Scan for the cell matching the given text and deliver its [x, y] coordinate at center. 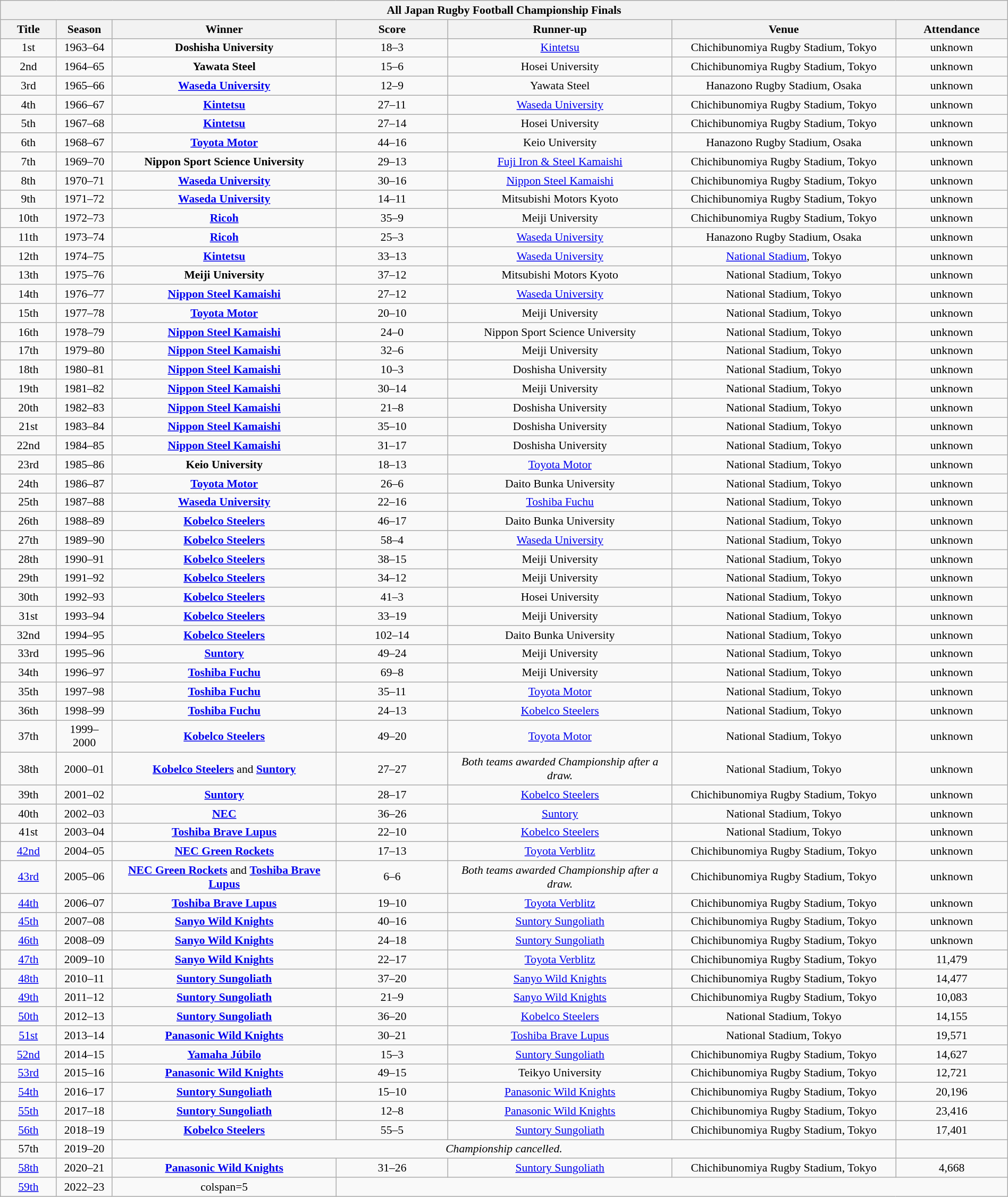
53rd [29, 1073]
14,477 [952, 979]
2012–13 [84, 1017]
20th [29, 408]
7th [29, 162]
2001–02 [84, 795]
26th [29, 521]
1997–98 [84, 692]
1995–96 [84, 654]
36th [29, 711]
43rd [29, 877]
1969–70 [84, 162]
38th [29, 769]
21–8 [392, 408]
6th [29, 143]
14–11 [392, 199]
All Japan Rugby Football Championship Finals [504, 10]
23rd [29, 465]
Attendance [952, 29]
11,479 [952, 960]
27–27 [392, 769]
9th [29, 199]
1978–79 [84, 332]
12–8 [392, 1111]
22nd [29, 446]
27th [29, 541]
29th [29, 578]
14,155 [952, 1017]
46th [29, 941]
39th [29, 795]
8th [29, 181]
23,416 [952, 1111]
4th [29, 105]
29–13 [392, 162]
12th [29, 256]
1971–72 [84, 199]
36–26 [392, 814]
69–8 [392, 673]
30–14 [392, 389]
30–16 [392, 181]
31–17 [392, 446]
1963–64 [84, 48]
1991–92 [84, 578]
58th [29, 1168]
2011–12 [84, 998]
34–12 [392, 578]
2006–07 [84, 903]
38–15 [392, 559]
Score [392, 29]
Yamaha Júbilo [224, 1055]
57th [29, 1149]
1999–2000 [84, 737]
32nd [29, 635]
28th [29, 559]
15–10 [392, 1092]
36–20 [392, 1017]
46–17 [392, 521]
1975–76 [84, 275]
52nd [29, 1055]
1964–65 [84, 67]
37th [29, 737]
34th [29, 673]
21–9 [392, 998]
NEC Green Rockets [224, 852]
40–16 [392, 922]
1984–85 [84, 446]
1965–66 [84, 86]
2004–05 [84, 852]
14,627 [952, 1055]
49–20 [392, 737]
30–21 [392, 1035]
13th [29, 275]
18th [29, 370]
48th [29, 979]
4,668 [952, 1168]
37–12 [392, 275]
55–5 [392, 1130]
6–6 [392, 877]
19th [29, 389]
24–0 [392, 332]
20,196 [952, 1092]
32–6 [392, 351]
59th [29, 1187]
Season [84, 29]
49th [29, 998]
2009–10 [84, 960]
47th [29, 960]
Title [29, 29]
15–6 [392, 67]
14th [29, 294]
55th [29, 1111]
18–3 [392, 48]
Kobelco Steelers and Suntory [224, 769]
10,083 [952, 998]
colspan=5 [224, 1187]
1972–73 [84, 218]
1977–78 [84, 313]
2016–17 [84, 1092]
19–10 [392, 903]
27–11 [392, 105]
5th [29, 124]
35–9 [392, 218]
49–24 [392, 654]
1980–81 [84, 370]
51st [29, 1035]
11th [29, 238]
1987–88 [84, 502]
10th [29, 218]
1989–90 [84, 541]
17th [29, 351]
20–10 [392, 313]
2013–14 [84, 1035]
NEC Green Rockets and Toshiba Brave Lupus [224, 877]
56th [29, 1130]
2022–23 [84, 1187]
2007–08 [84, 922]
Fuji Iron & Steel Kamaishi [560, 162]
54th [29, 1092]
1986–87 [84, 484]
17–13 [392, 852]
Venue [784, 29]
18–13 [392, 465]
1982–83 [84, 408]
40th [29, 814]
24–13 [392, 711]
31–26 [392, 1168]
41–3 [392, 597]
1994–95 [84, 635]
2010–11 [84, 979]
44th [29, 903]
2008–09 [84, 941]
Winner [224, 29]
1979–80 [84, 351]
2020–21 [84, 1168]
2002–03 [84, 814]
35–11 [392, 692]
Championship cancelled. [504, 1149]
2005–06 [84, 877]
1992–93 [84, 597]
1993–94 [84, 616]
26–6 [392, 484]
41st [29, 832]
Teikyo University [560, 1073]
33–19 [392, 616]
1998–99 [84, 711]
25–3 [392, 238]
1968–67 [84, 143]
2000–01 [84, 769]
2017–18 [84, 1111]
1983–84 [84, 427]
22–17 [392, 960]
27–14 [392, 124]
30th [29, 597]
12,721 [952, 1073]
21st [29, 427]
1990–91 [84, 559]
102–14 [392, 635]
35th [29, 692]
15th [29, 313]
22–10 [392, 832]
10–3 [392, 370]
12–9 [392, 86]
1985–86 [84, 465]
22–16 [392, 502]
19,571 [952, 1035]
2018–19 [84, 1130]
28–17 [392, 795]
1970–71 [84, 181]
37–20 [392, 979]
33–13 [392, 256]
49–15 [392, 1073]
24th [29, 484]
1967–68 [84, 124]
1976–77 [84, 294]
16th [29, 332]
1966–67 [84, 105]
1973–74 [84, 238]
3rd [29, 86]
50th [29, 1017]
25th [29, 502]
17,401 [952, 1130]
2015–16 [84, 1073]
42nd [29, 852]
15–3 [392, 1055]
1988–89 [84, 521]
1st [29, 48]
2014–15 [84, 1055]
44–16 [392, 143]
31st [29, 616]
2019–20 [84, 1149]
1974–75 [84, 256]
1981–82 [84, 389]
35–10 [392, 427]
33rd [29, 654]
24–18 [392, 941]
2003–04 [84, 832]
NEC [224, 814]
1996–97 [84, 673]
45th [29, 922]
58–4 [392, 541]
2nd [29, 67]
27–12 [392, 294]
Runner-up [560, 29]
